Detect which cell encompasses the target text, then output its (X, Y) center coordinate. 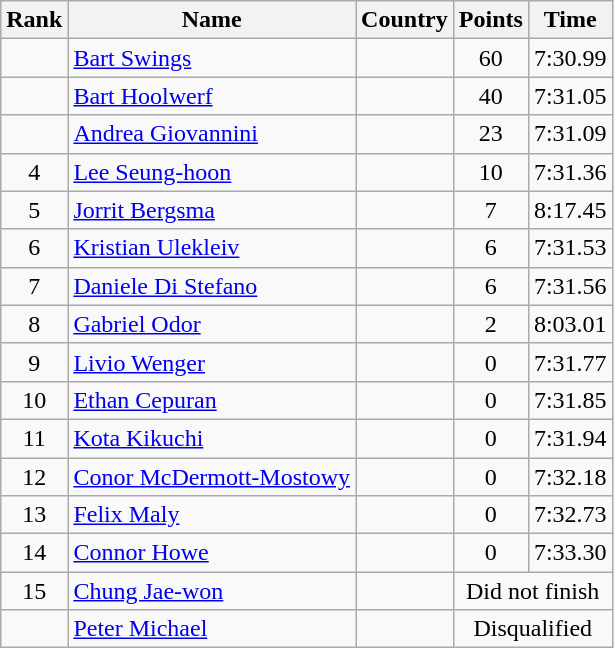
Jorrit Bergsma (212, 210)
40 (490, 96)
Conor McDermott-Mostowy (212, 477)
Chung Jae-won (212, 591)
Country (405, 20)
Gabriel Odor (212, 324)
Kota Kikuchi (212, 438)
Did not finish (532, 591)
Felix Maly (212, 515)
Time (570, 20)
Points (490, 20)
60 (490, 58)
23 (490, 134)
9 (34, 362)
Ethan Cepuran (212, 400)
Name (212, 20)
8:03.01 (570, 324)
7:31.56 (570, 286)
13 (34, 515)
8 (34, 324)
Kristian Ulekleiv (212, 248)
7:33.30 (570, 553)
7:30.99 (570, 58)
Disqualified (532, 629)
Rank (34, 20)
7:31.94 (570, 438)
7:31.85 (570, 400)
12 (34, 477)
7:31.53 (570, 248)
15 (34, 591)
14 (34, 553)
7:32.73 (570, 515)
2 (490, 324)
Bart Hoolwerf (212, 96)
7:31.09 (570, 134)
Lee Seung-hoon (212, 172)
5 (34, 210)
7:31.05 (570, 96)
Bart Swings (212, 58)
Andrea Giovannini (212, 134)
Daniele Di Stefano (212, 286)
4 (34, 172)
11 (34, 438)
8:17.45 (570, 210)
Livio Wenger (212, 362)
7:31.36 (570, 172)
7:32.18 (570, 477)
Peter Michael (212, 629)
7:31.77 (570, 362)
Connor Howe (212, 553)
